For the text-containing cell, return its midpoint in [X, Y] coordinate format. 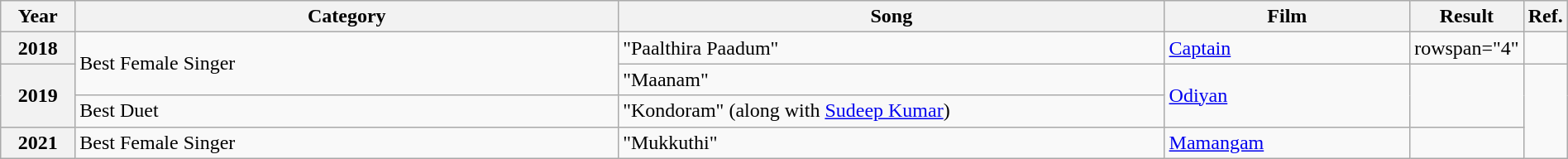
"Mukkuthi" [892, 142]
Mamangam [1287, 142]
Result [1467, 17]
Song [892, 17]
Ref. [1545, 17]
Best Duet [347, 111]
Captain [1287, 48]
2018 [38, 48]
2021 [38, 142]
"Paalthira Paadum" [892, 48]
"Kondoram" (along with Sudeep Kumar) [892, 111]
rowspan="4" [1467, 48]
"Maanam" [892, 79]
Category [347, 17]
Odiyan [1287, 95]
2019 [38, 95]
Year [38, 17]
Film [1287, 17]
